For the text-containing cell, return its midpoint in (x, y) coordinate format. 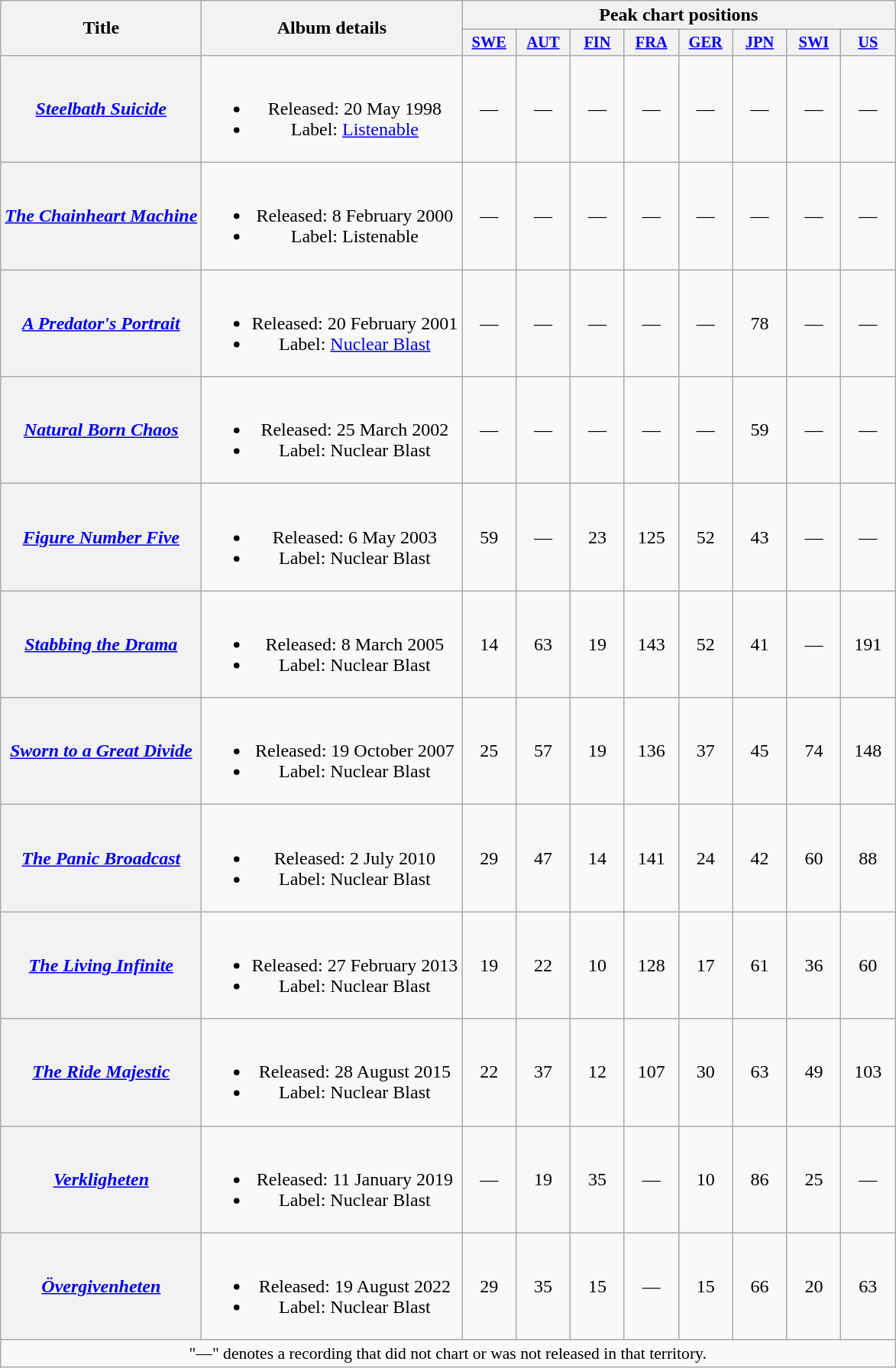
Stabbing the Drama (101, 644)
Figure Number Five (101, 537)
20 (814, 1286)
Released: 8 March 2005Label: Nuclear Blast (332, 644)
US (868, 43)
Released: 28 August 2015Label: Nuclear Blast (332, 1072)
Released: 11 January 2019Label: Nuclear Blast (332, 1179)
Released: 2 July 2010Label: Nuclear Blast (332, 858)
12 (597, 1072)
GER (706, 43)
128 (651, 965)
The Ride Majestic (101, 1072)
141 (651, 858)
Released: 6 May 2003Label: Nuclear Blast (332, 537)
SWI (814, 43)
FIN (597, 43)
Released: 19 October 2007Label: Nuclear Blast (332, 751)
86 (759, 1179)
30 (706, 1072)
43 (759, 537)
SWE (489, 43)
Released: 25 March 2002Label: Nuclear Blast (332, 430)
41 (759, 644)
66 (759, 1286)
Released: 8 February 2000Label: Listenable (332, 216)
148 (868, 751)
74 (814, 751)
24 (706, 858)
88 (868, 858)
Sworn to a Great Divide (101, 751)
FRA (651, 43)
61 (759, 965)
125 (651, 537)
49 (814, 1072)
JPN (759, 43)
The Panic Broadcast (101, 858)
103 (868, 1072)
Released: 20 May 1998Label: Listenable (332, 109)
The Chainheart Machine (101, 216)
Released: 19 August 2022Label: Nuclear Blast (332, 1286)
Steelbath Suicide (101, 109)
47 (544, 858)
78 (759, 323)
Peak chart positions (678, 15)
17 (706, 965)
The Living Infinite (101, 965)
Verkligheten (101, 1179)
Title (101, 28)
Övergivenheten (101, 1286)
Released: 27 February 2013Label: Nuclear Blast (332, 965)
A Predator's Portrait (101, 323)
143 (651, 644)
107 (651, 1072)
"—" denotes a recording that did not chart or was not released in that territory. (448, 1353)
191 (868, 644)
23 (597, 537)
36 (814, 965)
Album details (332, 28)
42 (759, 858)
45 (759, 751)
AUT (544, 43)
Released: 20 February 2001Label: Nuclear Blast (332, 323)
57 (544, 751)
Natural Born Chaos (101, 430)
136 (651, 751)
